Provide the (X, Y) coordinate of the cell's center where the given text is located.  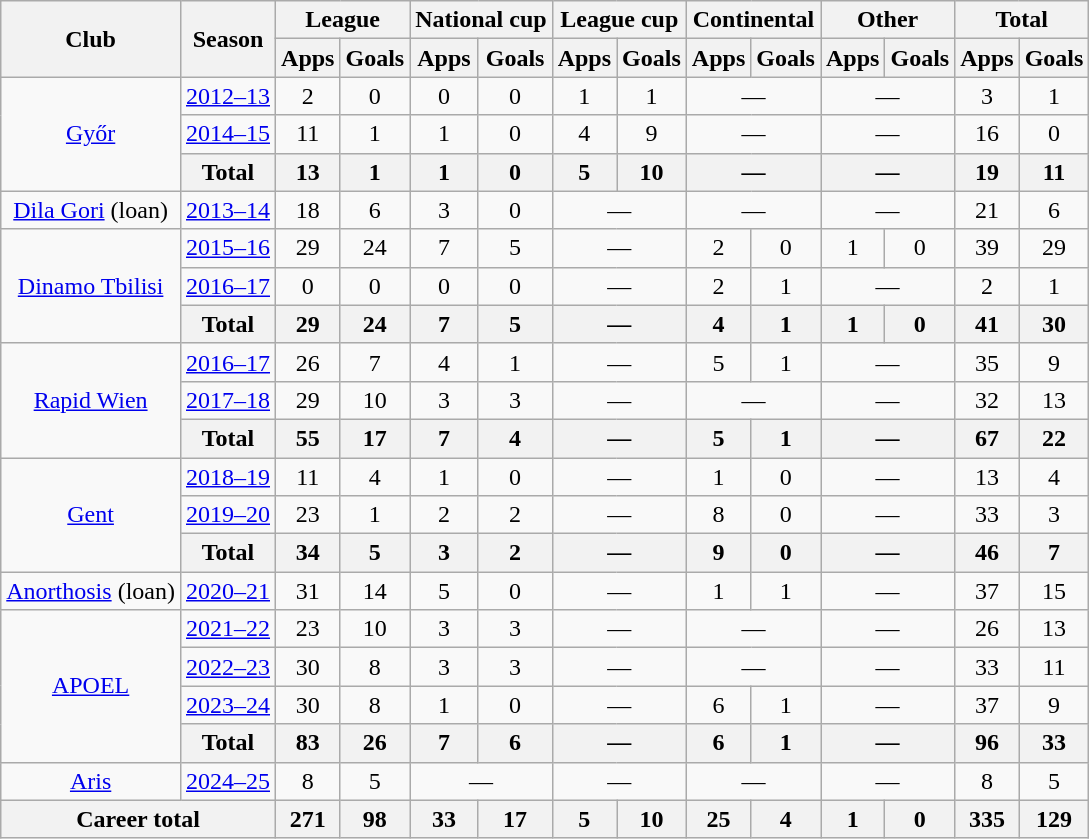
2014–15 (228, 134)
22 (1054, 438)
129 (1054, 819)
2023–24 (228, 705)
67 (987, 438)
2012–13 (228, 96)
335 (987, 819)
2015–16 (228, 248)
15 (1054, 591)
271 (308, 819)
32 (987, 400)
35 (987, 362)
Rapid Wien (91, 400)
Anorthosis (loan) (91, 591)
2021–22 (228, 629)
APOEL (91, 686)
39 (987, 248)
2019–20 (228, 515)
2018–19 (228, 477)
41 (987, 324)
League (343, 20)
21 (987, 210)
National cup (481, 20)
14 (375, 591)
19 (987, 172)
34 (308, 553)
55 (308, 438)
96 (987, 743)
Club (91, 39)
League cup (619, 20)
Continental (753, 20)
2013–14 (228, 210)
2020–21 (228, 591)
16 (987, 134)
2024–25 (228, 781)
Dinamo Tbilisi (91, 286)
Gent (91, 515)
Aris (91, 781)
25 (718, 819)
2022–23 (228, 667)
83 (308, 743)
98 (375, 819)
Győr (91, 134)
Other (887, 20)
18 (308, 210)
31 (308, 591)
46 (987, 553)
Dila Gori (loan) (91, 210)
Career total (138, 819)
2017–18 (228, 400)
Season (228, 39)
